For the text-containing cell, return its midpoint in (X, Y) coordinate format. 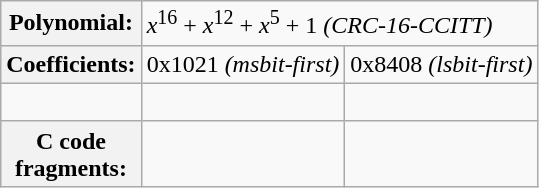
0x1021 (msbit-first) (243, 64)
Coefficients: (71, 64)
C codefragments: (71, 154)
0x8408 (lsbit-first) (442, 64)
Polynomial: (71, 24)
x16 + x12 + x5 + 1 (CRC-16-CCITT) (340, 24)
